Locate the cell with the specified text and output its (x, y) center coordinate. 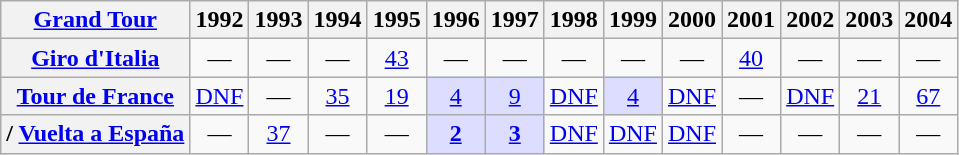
1993 (278, 20)
2000 (692, 20)
35 (338, 96)
1994 (338, 20)
Grand Tour (96, 20)
2002 (810, 20)
40 (752, 58)
3 (514, 134)
1999 (632, 20)
1996 (456, 20)
1995 (396, 20)
/ Vuelta a España (96, 134)
43 (396, 58)
2001 (752, 20)
Tour de France (96, 96)
1992 (220, 20)
2003 (870, 20)
19 (396, 96)
9 (514, 96)
1998 (574, 20)
37 (278, 134)
67 (928, 96)
1997 (514, 20)
21 (870, 96)
2004 (928, 20)
Giro d'Italia (96, 58)
2 (456, 134)
